Capture the cell that displays the provided text and extract its (X, Y) central coordinate. 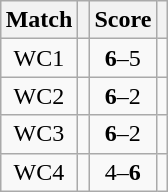
WC1 (39, 58)
6–5 (123, 58)
WC4 (39, 172)
Score (123, 20)
WC2 (39, 96)
4–6 (123, 172)
Match (39, 20)
WC3 (39, 134)
